Find where the given text appears and provide that cell's center as (X, Y) coordinate. 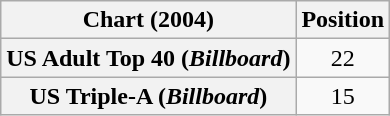
US Triple-A (Billboard) (148, 96)
Position (343, 20)
US Adult Top 40 (Billboard) (148, 58)
Chart (2004) (148, 20)
15 (343, 96)
22 (343, 58)
